Extract the [X, Y] coordinate from the center of the cell holding the provided text.  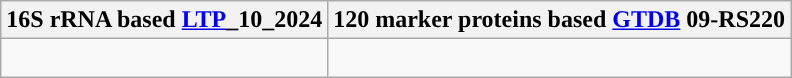
120 marker proteins based GTDB 09-RS220 [560, 20]
16S rRNA based LTP_10_2024 [164, 20]
